For the text-containing cell, return its midpoint in (X, Y) coordinate format. 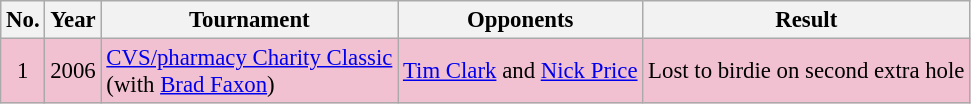
1 (23, 72)
Year (73, 20)
Result (806, 20)
2006 (73, 72)
No. (23, 20)
Lost to birdie on second extra hole (806, 72)
CVS/pharmacy Charity Classic(with Brad Faxon) (250, 72)
Tournament (250, 20)
Opponents (520, 20)
Tim Clark and Nick Price (520, 72)
